Provide the (x, y) coordinate of the cell's center where the given text is located.  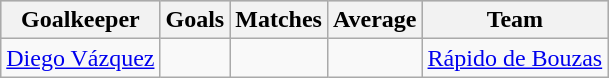
Matches (279, 20)
Average (374, 20)
Goals (195, 20)
Goalkeeper (80, 20)
Team (515, 20)
Diego Vázquez (80, 58)
Rápido de Bouzas (515, 58)
